Scan for the cell matching the given text and deliver its [X, Y] coordinate at center. 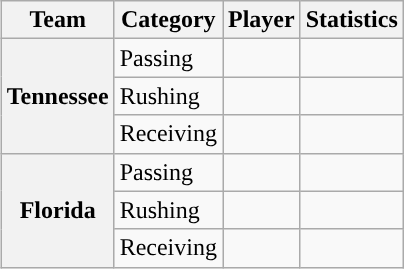
Statistics [352, 20]
Tennessee [58, 96]
Team [58, 20]
Player [261, 20]
Florida [58, 210]
Category [168, 20]
